Return the [x, y] coordinate for the center point of the cell that contains the specified text.  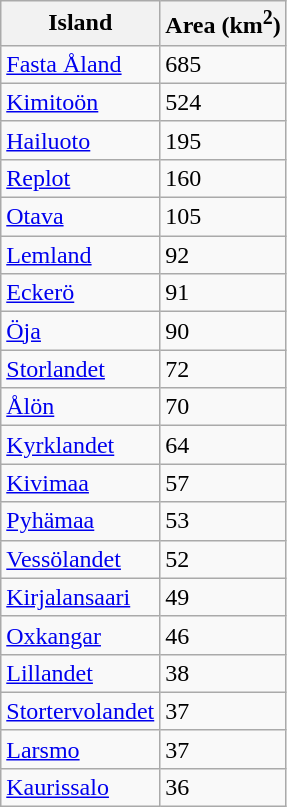
49 [224, 597]
Oxkangar [80, 635]
195 [224, 140]
57 [224, 483]
Larsmo [80, 749]
Ålön [80, 407]
524 [224, 102]
70 [224, 407]
38 [224, 673]
Kimitoön [80, 102]
Pyhämaa [80, 521]
64 [224, 445]
Öja [80, 331]
Vessölandet [80, 559]
Replot [80, 178]
105 [224, 217]
52 [224, 559]
Kyrklandet [80, 445]
91 [224, 293]
90 [224, 331]
92 [224, 255]
72 [224, 369]
160 [224, 178]
46 [224, 635]
Lemland [80, 255]
Storlandet [80, 369]
Island [80, 24]
Otava [80, 217]
Area (km2) [224, 24]
Kirjalansaari [80, 597]
Eckerö [80, 293]
Fasta Åland [80, 64]
Kaurissalo [80, 787]
Stortervolandet [80, 711]
Kivimaa [80, 483]
685 [224, 64]
Lillandet [80, 673]
36 [224, 787]
Hailuoto [80, 140]
53 [224, 521]
